For the text-containing cell, return its midpoint in [x, y] coordinate format. 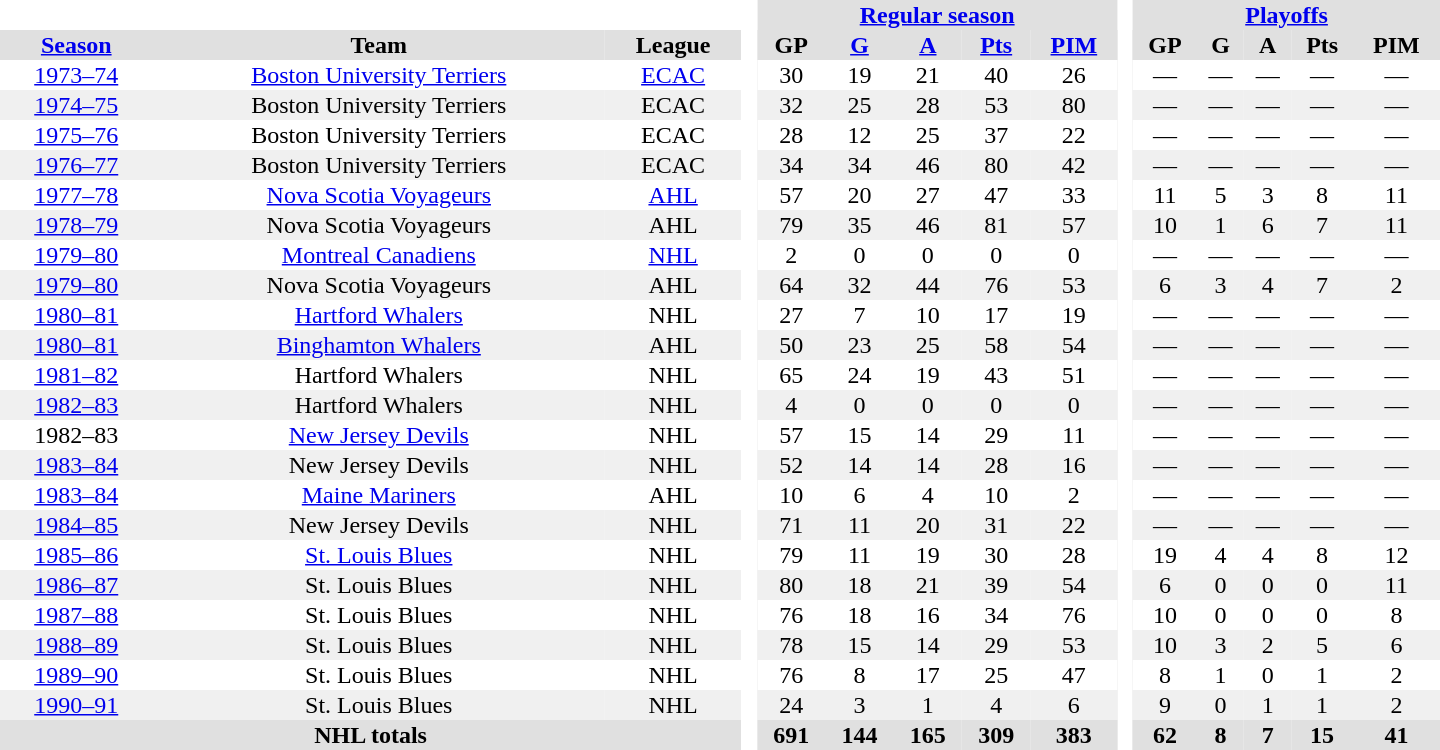
71 [791, 525]
78 [791, 645]
Maine Mariners [378, 495]
Playoffs [1286, 15]
1976–77 [76, 165]
1987–88 [76, 615]
1989–90 [76, 675]
9 [1165, 705]
40 [996, 75]
62 [1165, 735]
51 [1074, 375]
64 [791, 285]
43 [996, 375]
691 [791, 735]
41 [1396, 735]
144 [859, 735]
23 [859, 345]
39 [996, 585]
1978–79 [76, 225]
League [673, 45]
26 [1074, 75]
1974–75 [76, 105]
Binghamton Whalers [378, 345]
31 [996, 525]
309 [996, 735]
33 [1074, 195]
1977–78 [76, 195]
81 [996, 225]
1986–87 [76, 585]
1981–82 [76, 375]
50 [791, 345]
1988–89 [76, 645]
42 [1074, 165]
NHL totals [370, 735]
165 [928, 735]
383 [1074, 735]
1990–91 [76, 705]
Team [378, 45]
58 [996, 345]
52 [791, 465]
44 [928, 285]
1973–74 [76, 75]
65 [791, 375]
37 [996, 135]
1984–85 [76, 525]
Season [76, 45]
Regular season [937, 15]
35 [859, 225]
1985–86 [76, 555]
1975–76 [76, 135]
Montreal Canadiens [378, 255]
